Return [X, Y] of the center of cell containing provided text 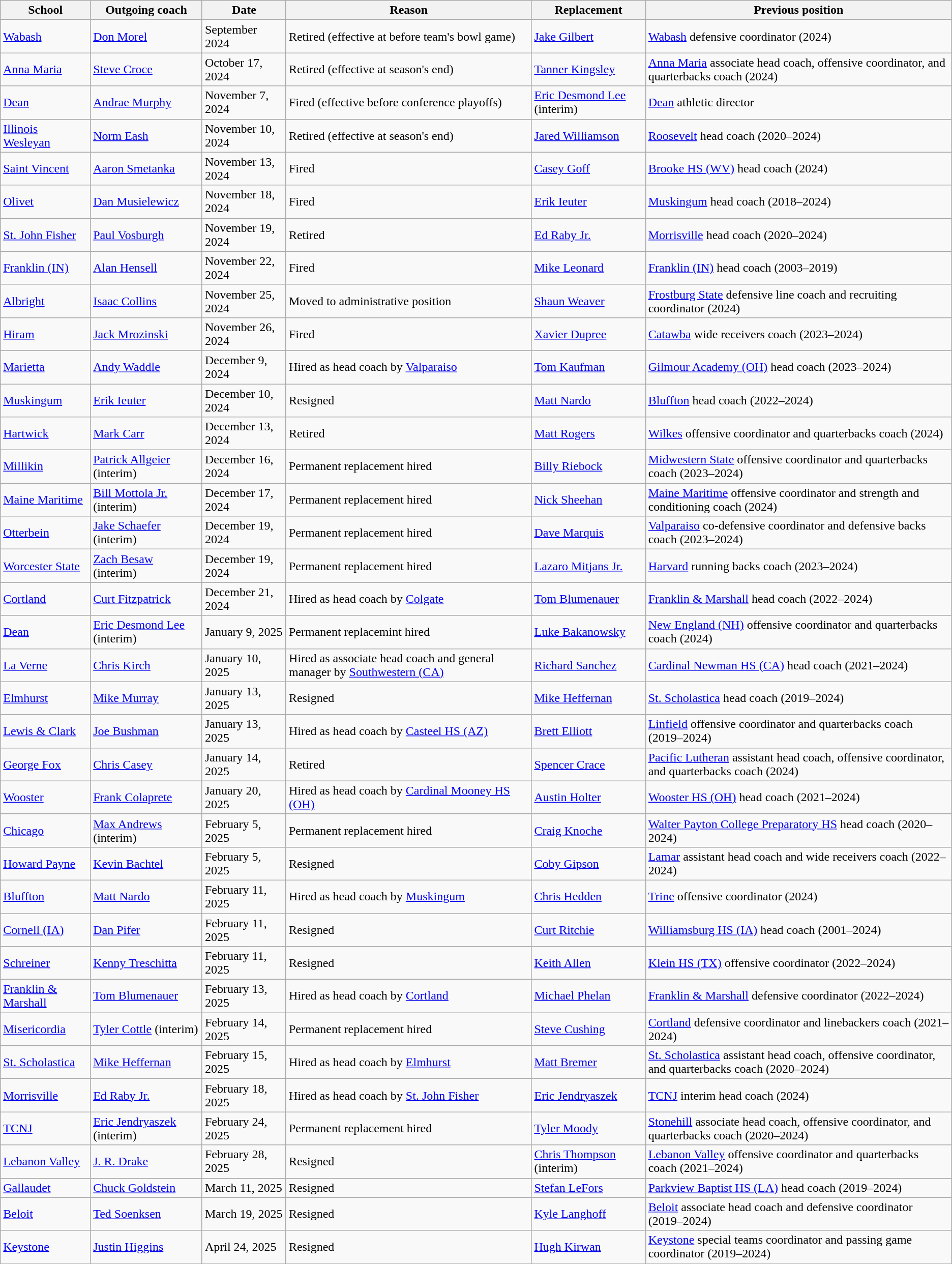
January 10, 2025 [244, 665]
Andrae Murphy [146, 103]
January 20, 2025 [244, 798]
Xavier Dupree [588, 334]
Reason [409, 10]
Franklin & Marshall defensive coordinator (2022–2024) [798, 996]
St. Scholastica [46, 1062]
Bluffton [46, 896]
Jake Gilbert [588, 37]
Linfield offensive coordinator and quarterbacks coach (2019–2024) [798, 731]
Eric Jendryaszek (interim) [146, 1128]
February 28, 2025 [244, 1162]
Outgoing coach [146, 10]
Otterbein [46, 533]
Eric Jendryaszek [588, 1096]
November 25, 2024 [244, 301]
Hired as associate head coach and general manager by Southwestern (CA) [409, 665]
Chris Casey [146, 764]
Wabash [46, 37]
Matt Rogers [588, 433]
Franklin (IN) head coach (2003–2019) [798, 268]
Mike Murray [146, 698]
Lebanon Valley offensive coordinator and quarterbacks coach (2021–2024) [798, 1162]
Lamar assistant head coach and wide receivers coach (2022–2024) [798, 864]
Millikin [46, 467]
Hugh Kirwan [588, 1247]
November 22, 2024 [244, 268]
Saint Vincent [46, 169]
Dean athletic director [798, 103]
Anna Maria associate head coach, offensive coordinator, and quarterbacks coach (2024) [798, 69]
La Verne [46, 665]
November 19, 2024 [244, 235]
Patrick Allgeier (interim) [146, 467]
February 14, 2025 [244, 1030]
Dan Pifer [146, 930]
Mike Leonard [588, 268]
Catawba wide receivers coach (2023–2024) [798, 334]
Harvard running backs coach (2023–2024) [798, 566]
Klein HS (TX) offensive coordinator (2022–2024) [798, 963]
Gallaudet [46, 1188]
Ted Soenksen [146, 1214]
Franklin (IN) [46, 268]
Keith Allen [588, 963]
Howard Payne [46, 864]
Pacific Lutheran assistant head coach, offensive coordinator, and quarterbacks coach (2024) [798, 764]
Fired (effective before conference playoffs) [409, 103]
Olivet [46, 201]
April 24, 2025 [244, 1247]
Luke Bakanowsky [588, 632]
Franklin & Marshall [46, 996]
Morrisville [46, 1096]
March 11, 2025 [244, 1188]
Stonehill associate head coach, offensive coordinator, and quarterbacks coach (2020–2024) [798, 1128]
St. John Fisher [46, 235]
March 19, 2025 [244, 1214]
Stefan LeFors [588, 1188]
Schreiner [46, 963]
Trine offensive coordinator (2024) [798, 896]
Jack Mrozinski [146, 334]
Chicago [46, 830]
Zach Besaw (interim) [146, 566]
Permanent replacemint hired [409, 632]
February 13, 2025 [244, 996]
Midwestern State offensive coordinator and quarterbacks coach (2023–2024) [798, 467]
Elmhurst [46, 698]
Wooster HS (OH) head coach (2021–2024) [798, 798]
Gilmour Academy (OH) head coach (2023–2024) [798, 367]
Maine Maritime [46, 499]
Kenny Treschitta [146, 963]
Hired as head coach by Valparaiso [409, 367]
Lebanon Valley [46, 1162]
Tyler Moody [588, 1128]
Date [244, 10]
Curt Fitzpatrick [146, 599]
November 26, 2024 [244, 334]
January 9, 2025 [244, 632]
Alan Hensell [146, 268]
Spencer Crace [588, 764]
St. Scholastica head coach (2019–2024) [798, 698]
February 24, 2025 [244, 1128]
Cardinal Newman HS (CA) head coach (2021–2024) [798, 665]
St. Scholastica assistant head coach, offensive coordinator, and quarterbacks coach (2020–2024) [798, 1062]
Illinois Wesleyan [46, 135]
Hartwick [46, 433]
December 21, 2024 [244, 599]
January 14, 2025 [244, 764]
Don Morel [146, 37]
Brooke HS (WV) head coach (2024) [798, 169]
Coby Gipson [588, 864]
December 9, 2024 [244, 367]
Beloit associate head coach and defensive coordinator (2019–2024) [798, 1214]
Cortland defensive coordinator and linebackers coach (2021–2024) [798, 1030]
Dan Musielewicz [146, 201]
Hired as head coach by Casteel HS (AZ) [409, 731]
Franklin & Marshall head coach (2022–2024) [798, 599]
TCNJ interim head coach (2024) [798, 1096]
February 18, 2025 [244, 1096]
Steve Croce [146, 69]
Wabash defensive coordinator (2024) [798, 37]
Curt Ritchie [588, 930]
Brett Elliott [588, 731]
February 15, 2025 [244, 1062]
Shaun Weaver [588, 301]
Chris Kirch [146, 665]
Frank Colaprete [146, 798]
Michael Phelan [588, 996]
New England (NH) offensive coordinator and quarterbacks coach (2024) [798, 632]
Moved to administrative position [409, 301]
Billy Riebock [588, 467]
Keystone [46, 1247]
Hired as head coach by St. John Fisher [409, 1096]
J. R. Drake [146, 1162]
Jake Schaefer (interim) [146, 533]
Norm Eash [146, 135]
Retired (effective at before team's bowl game) [409, 37]
Tom Kaufman [588, 367]
Lewis & Clark [46, 731]
Aaron Smetanka [146, 169]
Tyler Cottle (interim) [146, 1030]
Craig Knoche [588, 830]
Kevin Bachtel [146, 864]
Williamsburg HS (IA) head coach (2001–2024) [798, 930]
Muskingum head coach (2018–2024) [798, 201]
Nick Sheehan [588, 499]
Chris Hedden [588, 896]
Jared Williamson [588, 135]
Bill Mottola Jr. (interim) [146, 499]
Tanner Kingsley [588, 69]
Morrisville head coach (2020–2024) [798, 235]
Roosevelt head coach (2020–2024) [798, 135]
December 16, 2024 [244, 467]
Hired as head coach by Muskingum [409, 896]
Valparaiso co-defensive coordinator and defensive backs coach (2023–2024) [798, 533]
December 17, 2024 [244, 499]
Walter Payton College Preparatory HS head coach (2020–2024) [798, 830]
Dave Marquis [588, 533]
Hired as head coach by Cardinal Mooney HS (OH) [409, 798]
Chuck Goldstein [146, 1188]
Casey Goff [588, 169]
Parkview Baptist HS (LA) head coach (2019–2024) [798, 1188]
Joe Bushman [146, 731]
October 17, 2024 [244, 69]
Previous position [798, 10]
Lazaro Mitjans Jr. [588, 566]
Cornell (IA) [46, 930]
Kyle Langhoff [588, 1214]
Hired as head coach by Colgate [409, 599]
December 10, 2024 [244, 400]
Anna Maria [46, 69]
Frostburg State defensive line coach and recruiting coordinator (2024) [798, 301]
Hired as head coach by Elmhurst [409, 1062]
Misericordia [46, 1030]
School [46, 10]
Matt Bremer [588, 1062]
Albright [46, 301]
Isaac Collins [146, 301]
Paul Vosburgh [146, 235]
Replacement [588, 10]
December 13, 2024 [244, 433]
Hiram [46, 334]
Muskingum [46, 400]
Chris Thompson (interim) [588, 1162]
Hired as head coach by Cortland [409, 996]
Beloit [46, 1214]
Andy Waddle [146, 367]
Wooster [46, 798]
Keystone special teams coordinator and passing game coordinator (2019–2024) [798, 1247]
Wilkes offensive coordinator and quarterbacks coach (2024) [798, 433]
Richard Sanchez [588, 665]
Max Andrews (interim) [146, 830]
September 2024 [244, 37]
November 13, 2024 [244, 169]
Bluffton head coach (2022–2024) [798, 400]
November 7, 2024 [244, 103]
George Fox [46, 764]
Steve Cushing [588, 1030]
Justin Higgins [146, 1247]
TCNJ [46, 1128]
Maine Maritime offensive coordinator and strength and conditioning coach (2024) [798, 499]
Mark Carr [146, 433]
November 10, 2024 [244, 135]
Austin Holter [588, 798]
November 18, 2024 [244, 201]
Worcester State [46, 566]
Cortland [46, 599]
Marietta [46, 367]
